Find where the given text appears and provide that cell's center as [X, Y] coordinate. 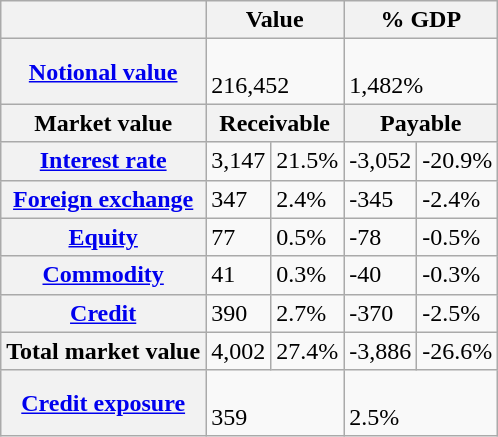
216,452 [275, 72]
3,147 [238, 161]
0.5% [308, 237]
Total market value [104, 351]
Commodity [104, 275]
Credit exposure [104, 402]
21.5% [308, 161]
77 [238, 237]
4,002 [238, 351]
Interest rate [104, 161]
347 [238, 199]
27.4% [308, 351]
-370 [380, 313]
-3,052 [380, 161]
Payable [421, 123]
Receivable [275, 123]
2.4% [308, 199]
-3,886 [380, 351]
-78 [380, 237]
2.5% [421, 402]
41 [238, 275]
Credit [104, 313]
Equity [104, 237]
359 [275, 402]
-20.9% [458, 161]
Foreign exchange [104, 199]
0.3% [308, 275]
1,482% [421, 72]
-0.3% [458, 275]
390 [238, 313]
-345 [380, 199]
Market value [104, 123]
Notional value [104, 72]
-26.6% [458, 351]
% GDP [421, 20]
-2.5% [458, 313]
-0.5% [458, 237]
-2.4% [458, 199]
2.7% [308, 313]
Value [275, 20]
-40 [380, 275]
